Find where the given text appears and provide that cell's center as [x, y] coordinate. 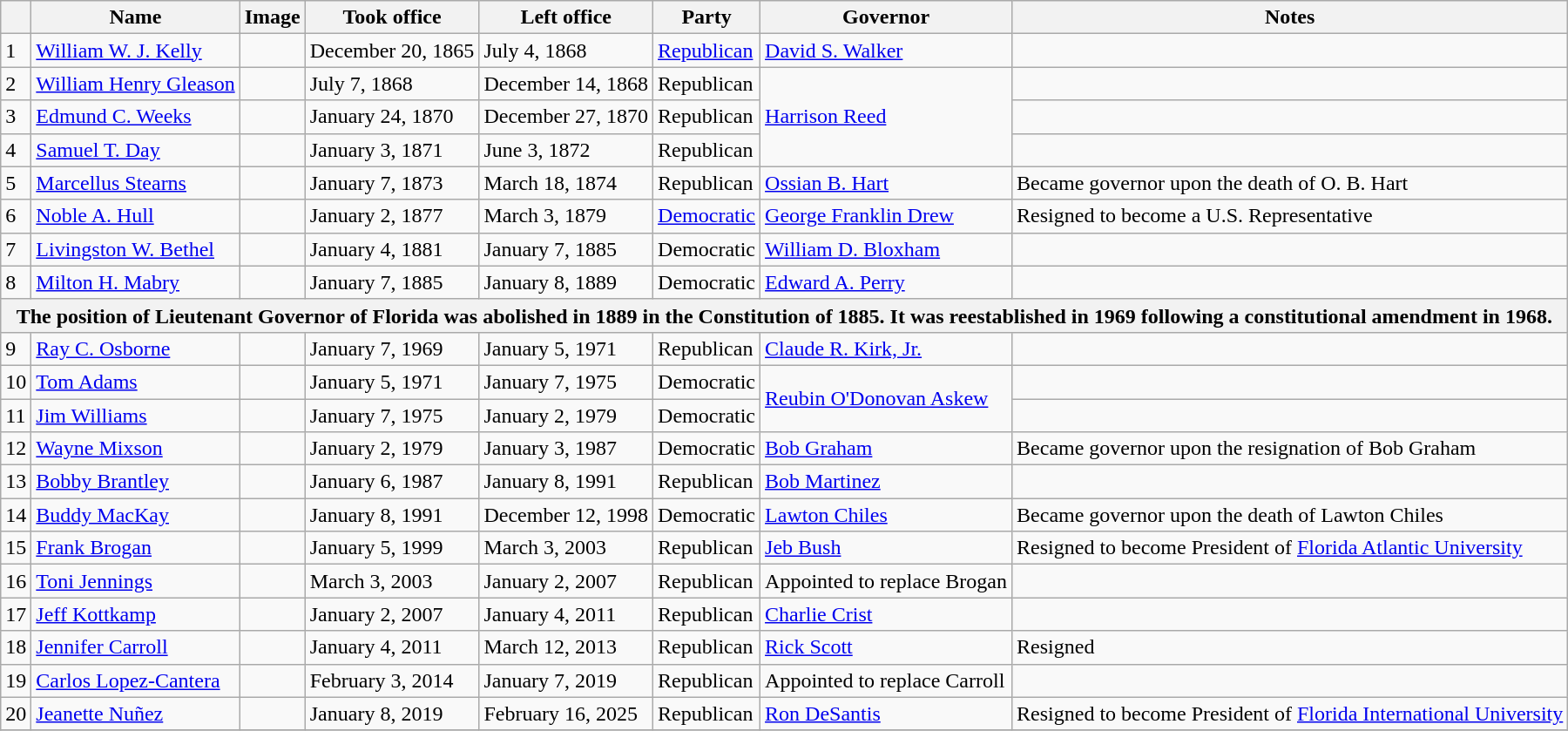
Bobby Brantley [136, 482]
January 3, 1871 [392, 150]
January 2, 1877 [392, 216]
William Henry Gleason [136, 84]
Jennifer Carroll [136, 647]
Ron DeSantis [887, 714]
March 12, 2013 [566, 647]
Image [272, 17]
William D. Bloxham [887, 249]
Jim Williams [136, 416]
4 [16, 150]
Jeanette Nuñez [136, 714]
11 [16, 416]
5 [16, 183]
Party [707, 17]
January 24, 1870 [392, 117]
Samuel T. Day [136, 150]
7 [16, 249]
January 4, 1881 [392, 249]
January 7, 1969 [392, 349]
Toni Jennings [136, 581]
February 3, 2014 [392, 680]
13 [16, 482]
Jeb Bush [887, 548]
Charlie Crist [887, 614]
Milton H. Mabry [136, 282]
Claude R. Kirk, Jr. [887, 349]
Took office [392, 17]
Marcellus Stearns [136, 183]
Name [136, 17]
Rick Scott [887, 647]
Resigned to become President of Florida International University [1290, 714]
January 8, 1889 [566, 282]
12 [16, 449]
Jeff Kottkamp [136, 614]
8 [16, 282]
6 [16, 216]
16 [16, 581]
Reubin O'Donovan Askew [887, 398]
Noble A. Hull [136, 216]
Carlos Lopez-Cantera [136, 680]
January 7, 2019 [566, 680]
Became governor upon the death of O. B. Hart [1290, 183]
15 [16, 548]
January 7, 1873 [392, 183]
June 3, 1872 [566, 150]
14 [16, 515]
9 [16, 349]
Bob Graham [887, 449]
December 27, 1870 [566, 117]
Became governor upon the resignation of Bob Graham [1290, 449]
David S. Walker [887, 51]
December 20, 1865 [392, 51]
January 5, 1999 [392, 548]
March 18, 1874 [566, 183]
20 [16, 714]
Wayne Mixson [136, 449]
Edward A. Perry [887, 282]
Governor [887, 17]
July 7, 1868 [392, 84]
Buddy MacKay [136, 515]
Resigned [1290, 647]
Left office [566, 17]
William W. J. Kelly [136, 51]
Appointed to replace Carroll [887, 680]
Lawton Chiles [887, 515]
Edmund C. Weeks [136, 117]
Tom Adams [136, 382]
Livingston W. Bethel [136, 249]
19 [16, 680]
Harrison Reed [887, 117]
January 8, 2019 [392, 714]
Bob Martinez [887, 482]
March 3, 1879 [566, 216]
Ray C. Osborne [136, 349]
1 [16, 51]
2 [16, 84]
July 4, 1868 [566, 51]
January 6, 1987 [392, 482]
Ossian B. Hart [887, 183]
Notes [1290, 17]
Became governor upon the death of Lawton Chiles [1290, 515]
Appointed to replace Brogan [887, 581]
December 14, 1868 [566, 84]
December 12, 1998 [566, 515]
Frank Brogan [136, 548]
January 3, 1987 [566, 449]
18 [16, 647]
George Franklin Drew [887, 216]
17 [16, 614]
Resigned to become a U.S. Representative [1290, 216]
3 [16, 117]
10 [16, 382]
Resigned to become President of Florida Atlantic University [1290, 548]
February 16, 2025 [566, 714]
